Pinpoint the cell where the given text exists, returning its [x, y] midpoint coordinate. 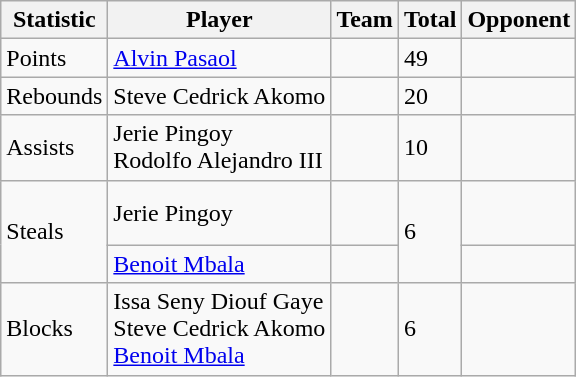
Blocks [54, 329]
Benoit Mbala [220, 264]
Alvin Pasaol [220, 58]
Player [220, 20]
Steals [54, 232]
Total [430, 20]
49 [430, 58]
Opponent [519, 20]
20 [430, 96]
Points [54, 58]
Statistic [54, 20]
10 [430, 148]
Issa Seny Diouf Gaye Steve Cedrick Akomo Benoit Mbala [220, 329]
Assists [54, 148]
Rebounds [54, 96]
Jerie Pingoy [220, 212]
Jerie Pingoy Rodolfo Alejandro III [220, 148]
Team [365, 20]
Steve Cedrick Akomo [220, 96]
